Capture the cell that displays the provided text and extract its [X, Y] central coordinate. 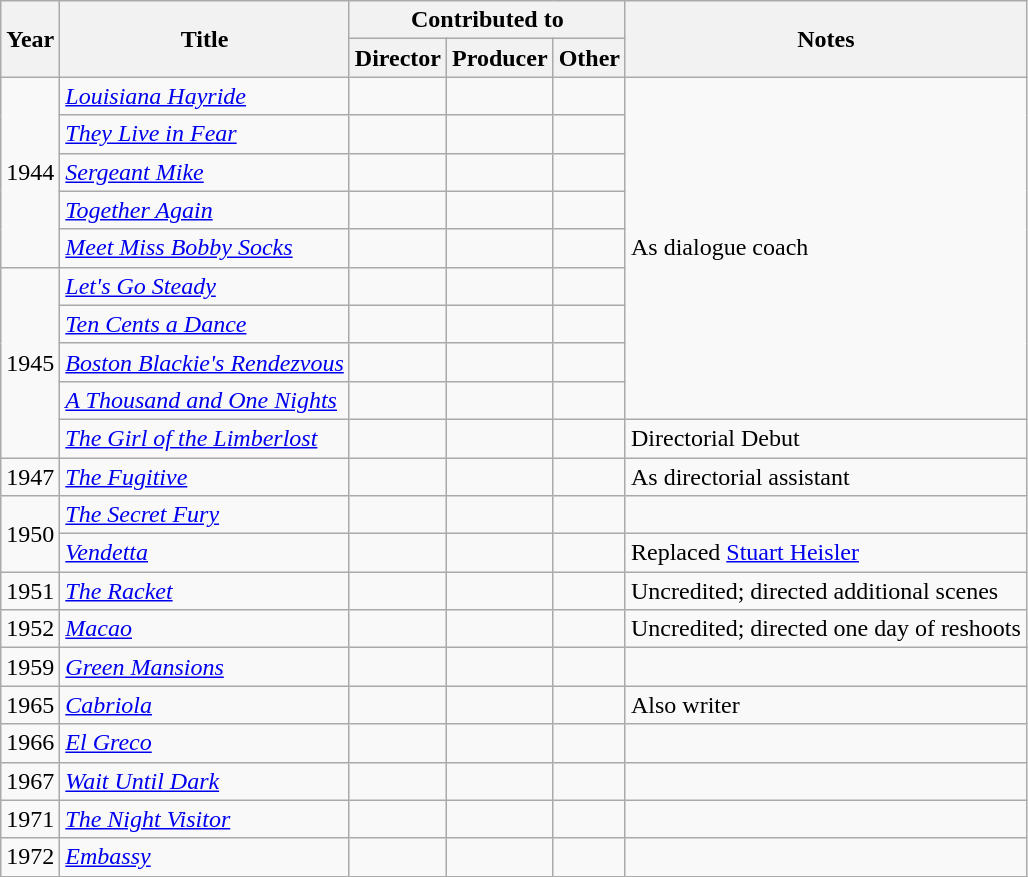
1966 [30, 743]
1971 [30, 819]
1945 [30, 362]
Ten Cents a Dance [204, 324]
Meet Miss Bobby Socks [204, 248]
1959 [30, 667]
They Live in Fear [204, 134]
1972 [30, 857]
The Racket [204, 591]
The Girl of the Limberlost [204, 438]
1947 [30, 477]
The Secret Fury [204, 515]
Uncredited; directed additional scenes [826, 591]
Producer [500, 58]
Directorial Debut [826, 438]
Boston Blackie's Rendezvous [204, 362]
1952 [30, 629]
Embassy [204, 857]
The Fugitive [204, 477]
Replaced Stuart Heisler [826, 553]
Vendetta [204, 553]
Director [398, 58]
Louisiana Hayride [204, 96]
1951 [30, 591]
Macao [204, 629]
1950 [30, 534]
1967 [30, 781]
Green Mansions [204, 667]
Contributed to [487, 20]
Title [204, 39]
Notes [826, 39]
Uncredited; directed one day of reshoots [826, 629]
As directorial assistant [826, 477]
El Greco [204, 743]
Also writer [826, 705]
1944 [30, 172]
As dialogue coach [826, 248]
Year [30, 39]
Cabriola [204, 705]
Other [589, 58]
The Night Visitor [204, 819]
Let's Go Steady [204, 286]
Wait Until Dark [204, 781]
A Thousand and One Nights [204, 400]
Together Again [204, 210]
1965 [30, 705]
Sergeant Mike [204, 172]
